Extract the [x, y] coordinate from the center of the cell holding the provided text.  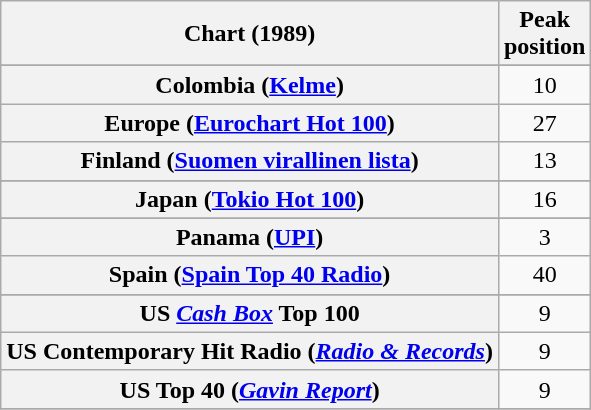
Japan (Tokio Hot 100) [250, 199]
Peakposition [544, 34]
Finland (Suomen virallinen lista) [250, 161]
Chart (1989) [250, 34]
13 [544, 161]
Spain (Spain Top 40 Radio) [250, 275]
27 [544, 123]
Panama (UPI) [250, 237]
US Top 40 (Gavin Report) [250, 389]
16 [544, 199]
Colombia (Kelme) [250, 85]
3 [544, 237]
40 [544, 275]
US Cash Box Top 100 [250, 313]
US Contemporary Hit Radio (Radio & Records) [250, 351]
10 [544, 85]
Europe (Eurochart Hot 100) [250, 123]
